Extract the (x, y) coordinate from the center of the cell holding the provided text.  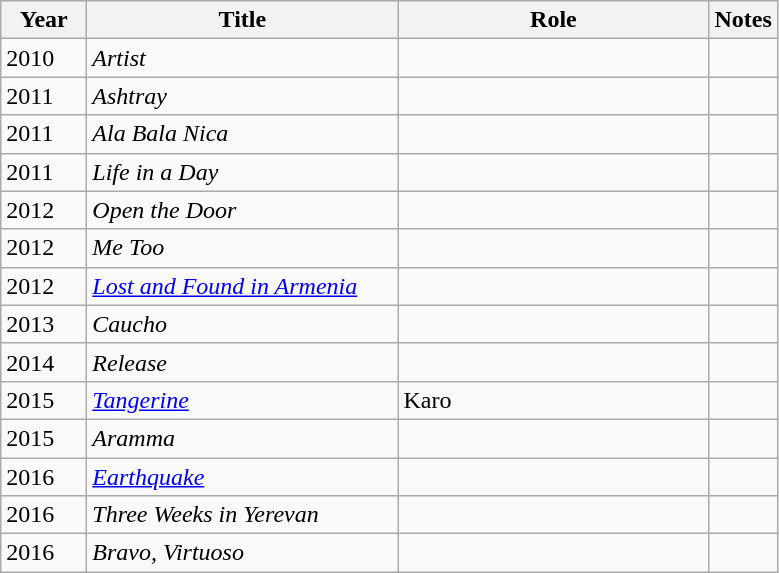
Notes (743, 20)
Release (242, 362)
Artist (242, 58)
Three Weeks in Yerevan (242, 515)
Open the Door (242, 210)
Me Too (242, 248)
Role (554, 20)
Ashtray (242, 96)
Life in a Day (242, 172)
Karo (554, 400)
2010 (44, 58)
2013 (44, 324)
Tangerine (242, 400)
Ala Bala Nica (242, 134)
Aramma (242, 438)
Lost and Found in Armenia (242, 286)
Caucho (242, 324)
Earthquake (242, 477)
Year (44, 20)
Title (242, 20)
2014 (44, 362)
Bravo, Virtuoso (242, 553)
